Search for the cell housing the specified text and yield its [X, Y] center coordinate. 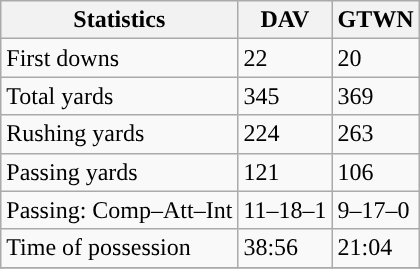
Total yards [120, 96]
First downs [120, 58]
20 [376, 58]
369 [376, 96]
345 [285, 96]
DAV [285, 20]
Time of possession [120, 248]
21:04 [376, 248]
Passing yards [120, 172]
263 [376, 134]
224 [285, 134]
Statistics [120, 20]
11–18–1 [285, 210]
Passing: Comp–Att–Int [120, 210]
9–17–0 [376, 210]
38:56 [285, 248]
GTWN [376, 20]
Rushing yards [120, 134]
106 [376, 172]
121 [285, 172]
22 [285, 58]
